Scan for the cell matching the given text and deliver its (x, y) coordinate at center. 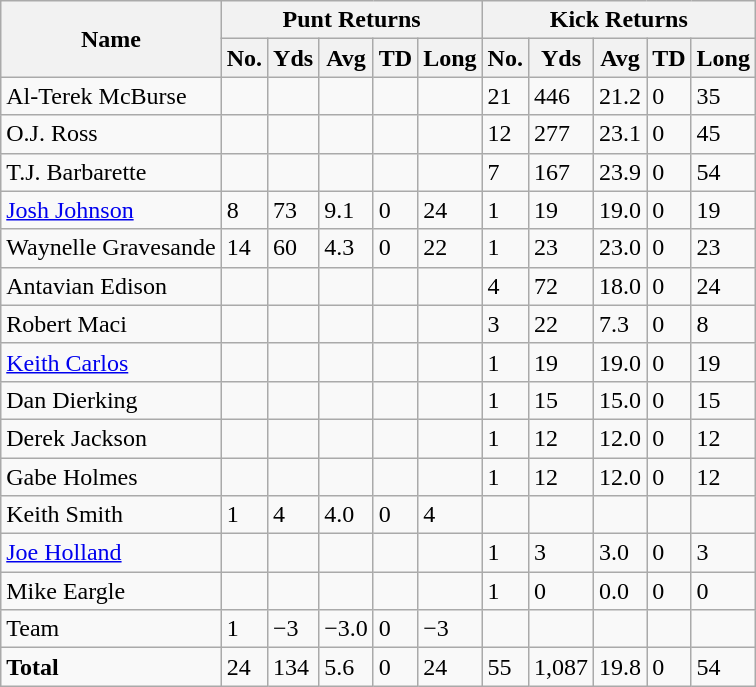
Al-Terek McBurse (111, 96)
9.1 (346, 210)
−3.0 (346, 629)
134 (294, 667)
277 (560, 134)
35 (723, 96)
72 (560, 286)
7 (505, 172)
21.2 (620, 96)
Dan Dierking (111, 400)
Keith Smith (111, 515)
21 (505, 96)
1,087 (560, 667)
Team (111, 629)
Antavian Edison (111, 286)
4.0 (346, 515)
Joe Holland (111, 553)
7.3 (620, 324)
Waynelle Gravesande (111, 248)
45 (723, 134)
O.J. Ross (111, 134)
Punt Returns (352, 20)
60 (294, 248)
446 (560, 96)
14 (244, 248)
5.6 (346, 667)
Name (111, 39)
19.8 (620, 667)
Kick Returns (618, 20)
Josh Johnson (111, 210)
T.J. Barbarette (111, 172)
Mike Eargle (111, 591)
Robert Maci (111, 324)
15.0 (620, 400)
Keith Carlos (111, 362)
23.0 (620, 248)
Total (111, 667)
18.0 (620, 286)
Derek Jackson (111, 438)
4.3 (346, 248)
73 (294, 210)
23.9 (620, 172)
Gabe Holmes (111, 477)
0.0 (620, 591)
23.1 (620, 134)
55 (505, 667)
167 (560, 172)
3.0 (620, 553)
